For the text-containing cell, return its midpoint in (x, y) coordinate format. 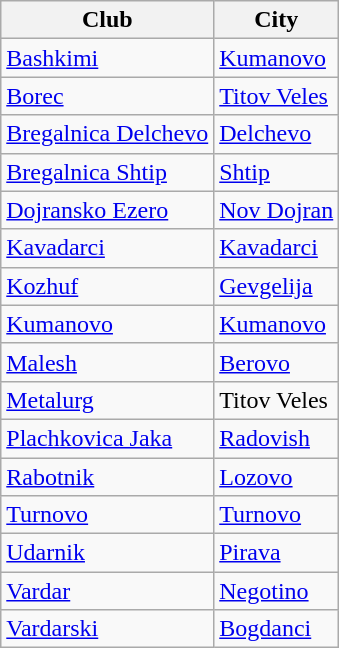
Dojransko Ezero (108, 210)
Malesh (108, 362)
Bogdanci (276, 629)
Kozhuf (108, 286)
Delchevo (276, 134)
Shtip (276, 172)
Lozovo (276, 477)
Plachkovica Jaka (108, 438)
Pirava (276, 553)
Borec (108, 96)
Bashkimi (108, 58)
Vardarski (108, 629)
Metalurg (108, 400)
Radovish (276, 438)
Rabotnik (108, 477)
Berovo (276, 362)
Bregalnica Shtip (108, 172)
Negotino (276, 591)
Gevgelija (276, 286)
Club (108, 20)
City (276, 20)
Udarnik (108, 553)
Nov Dojran (276, 210)
Vardar (108, 591)
Bregalnica Delchevo (108, 134)
